Search for the cell housing the specified text and yield its (x, y) center coordinate. 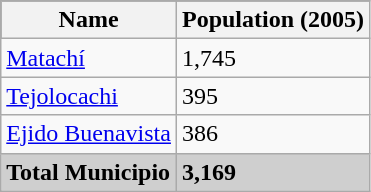
3,169 (272, 172)
Total Municipio (89, 172)
Tejolocachi (89, 96)
386 (272, 134)
1,745 (272, 58)
Population (2005) (272, 20)
395 (272, 96)
Ejido Buenavista (89, 134)
Matachí (89, 58)
Name (89, 20)
